Return (x, y) of the center of cell containing provided text 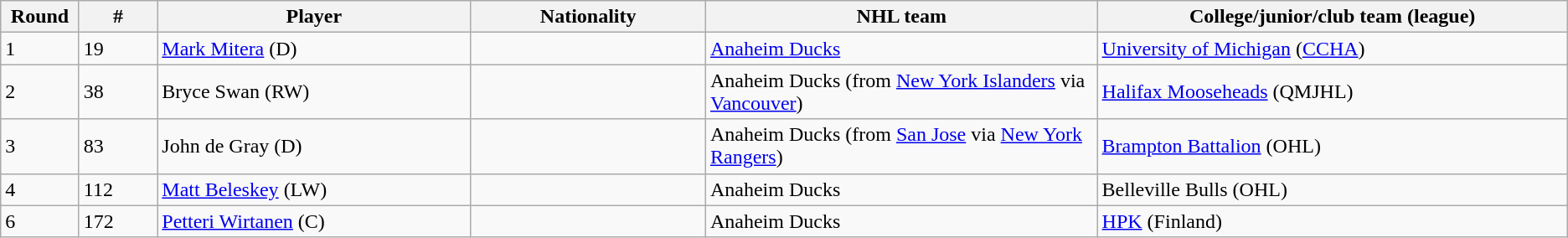
College/junior/club team (league) (1332, 17)
Mark Mitera (D) (314, 49)
Brampton Battalion (OHL) (1332, 146)
John de Gray (D) (314, 146)
Bryce Swan (RW) (314, 92)
HPK (Finland) (1332, 221)
19 (118, 49)
1 (40, 49)
Round (40, 17)
6 (40, 221)
Anaheim Ducks (from San Jose via New York Rangers) (901, 146)
3 (40, 146)
172 (118, 221)
Matt Beleskey (LW) (314, 189)
University of Michigan (CCHA) (1332, 49)
Petteri Wirtanen (C) (314, 221)
Nationality (588, 17)
38 (118, 92)
Belleville Bulls (OHL) (1332, 189)
4 (40, 189)
# (118, 17)
Halifax Mooseheads (QMJHL) (1332, 92)
Anaheim Ducks (from New York Islanders via Vancouver) (901, 92)
2 (40, 92)
Player (314, 17)
83 (118, 146)
112 (118, 189)
NHL team (901, 17)
